Determine the (X, Y) coordinate at the center of the cell enclosing the given text.  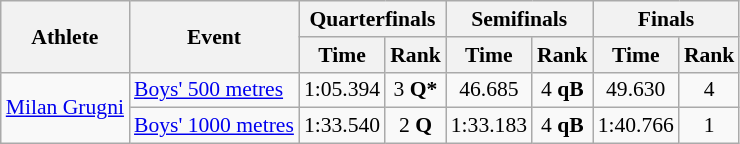
Boys' 500 metres (214, 90)
Semifinals (520, 19)
Milan Grugni (65, 108)
1 (710, 126)
49.630 (636, 90)
Event (214, 36)
Finals (666, 19)
1:05.394 (342, 90)
1:33.183 (489, 126)
1:40.766 (636, 126)
46.685 (489, 90)
4 (710, 90)
Athlete (65, 36)
2 Q (416, 126)
Boys' 1000 metres (214, 126)
Quarterfinals (372, 19)
1:33.540 (342, 126)
3 Q* (416, 90)
